Return (X, Y) of the center of cell containing provided text 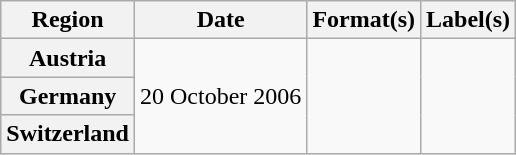
Label(s) (468, 20)
Germany (68, 96)
Date (220, 20)
Format(s) (364, 20)
Region (68, 20)
Switzerland (68, 134)
20 October 2006 (220, 96)
Austria (68, 58)
